Extract the (X, Y) coordinate from the center of the cell holding the provided text.  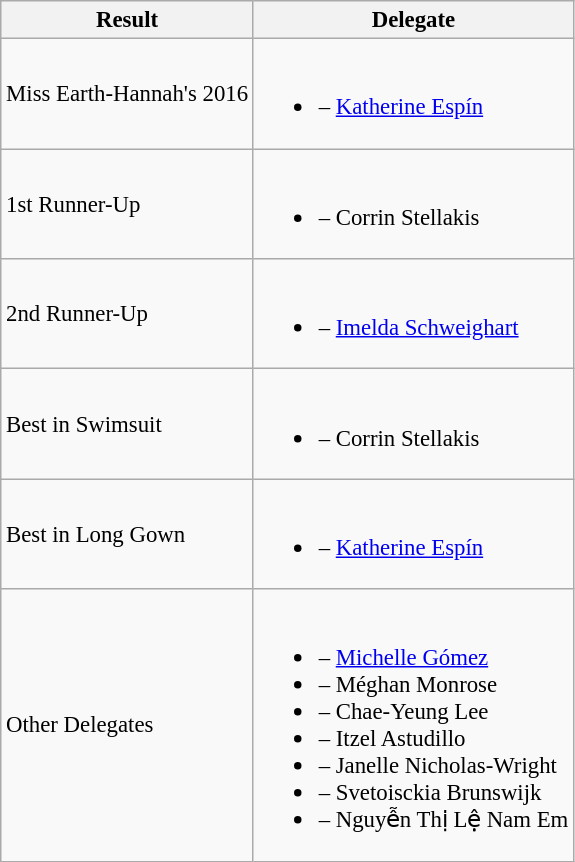
Other Delegates (128, 725)
Delegate (413, 20)
Best in Swimsuit (128, 424)
– Michelle Gómez – Méghan Monrose – Chae-Yeung Lee – Itzel Astudillo – Janelle Nicholas-Wright – Svetoisckia Brunswijk – Nguyễn Thị Lệ Nam Em (413, 725)
Miss Earth-Hannah's 2016 (128, 94)
Best in Long Gown (128, 534)
Result (128, 20)
2nd Runner-Up (128, 314)
1st Runner-Up (128, 204)
– Imelda Schweighart (413, 314)
